Return (x, y) of the center of cell containing provided text 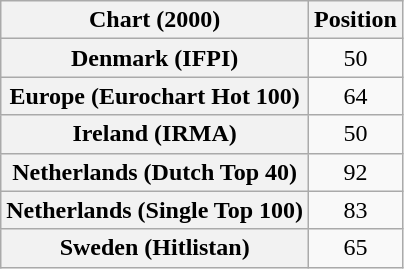
Denmark (IFPI) (155, 58)
Chart (2000) (155, 20)
Position (356, 20)
64 (356, 96)
65 (356, 248)
Netherlands (Dutch Top 40) (155, 172)
Europe (Eurochart Hot 100) (155, 96)
83 (356, 210)
Sweden (Hitlistan) (155, 248)
Netherlands (Single Top 100) (155, 210)
Ireland (IRMA) (155, 134)
92 (356, 172)
